Locate the cell with the specified text and output its [x, y] center coordinate. 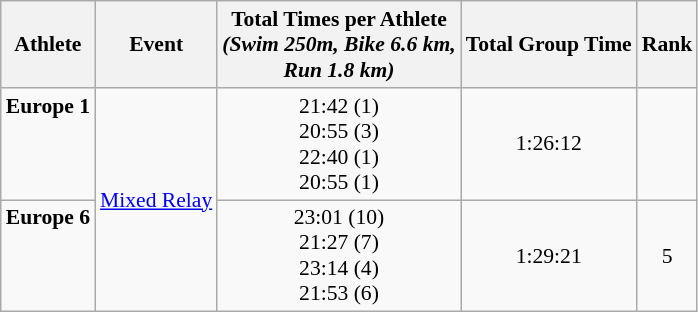
1:29:21 [549, 256]
21:42 (1)20:55 (3)22:40 (1)20:55 (1) [338, 144]
Event [156, 44]
Europe 6 [48, 256]
1:26:12 [549, 144]
5 [668, 256]
23:01 (10)21:27 (7)23:14 (4)21:53 (6) [338, 256]
Total Group Time [549, 44]
Mixed Relay [156, 200]
Rank [668, 44]
Athlete [48, 44]
Europe 1 [48, 144]
Total Times per Athlete (Swim 250m, Bike 6.6 km, Run 1.8 km) [338, 44]
